Capture the cell that displays the provided text and extract its (x, y) central coordinate. 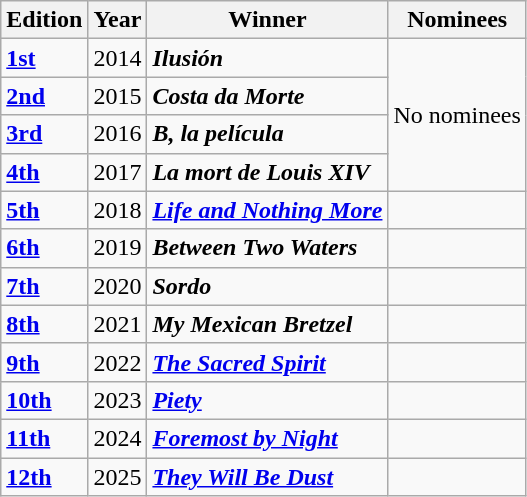
B, la película (268, 134)
10th (44, 400)
They Will Be Dust (268, 477)
7th (44, 286)
12th (44, 477)
2020 (118, 286)
2019 (118, 248)
2015 (118, 96)
Sordo (268, 286)
6th (44, 248)
9th (44, 362)
2017 (118, 172)
1st (44, 58)
2022 (118, 362)
2014 (118, 58)
Between Two Waters (268, 248)
3rd (44, 134)
Edition (44, 20)
4th (44, 172)
The Sacred Spirit (268, 362)
2016 (118, 134)
Winner (268, 20)
Costa da Morte (268, 96)
5th (44, 210)
11th (44, 438)
2023 (118, 400)
8th (44, 324)
La mort de Louis XIV (268, 172)
Foremost by Night (268, 438)
2025 (118, 477)
2018 (118, 210)
Piety (268, 400)
2021 (118, 324)
Ilusión (268, 58)
Nominees (457, 20)
2024 (118, 438)
Life and Nothing More (268, 210)
2nd (44, 96)
My Mexican Bretzel (268, 324)
No nominees (457, 115)
Year (118, 20)
